Search for the cell housing the specified text and yield its [X, Y] center coordinate. 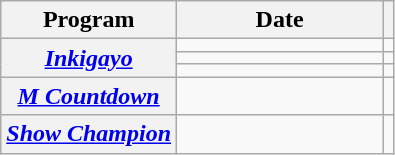
Program [89, 20]
M Countdown [89, 96]
Date [280, 20]
Inkigayo [89, 58]
Show Champion [89, 134]
